Return (x, y) of the center of cell containing provided text 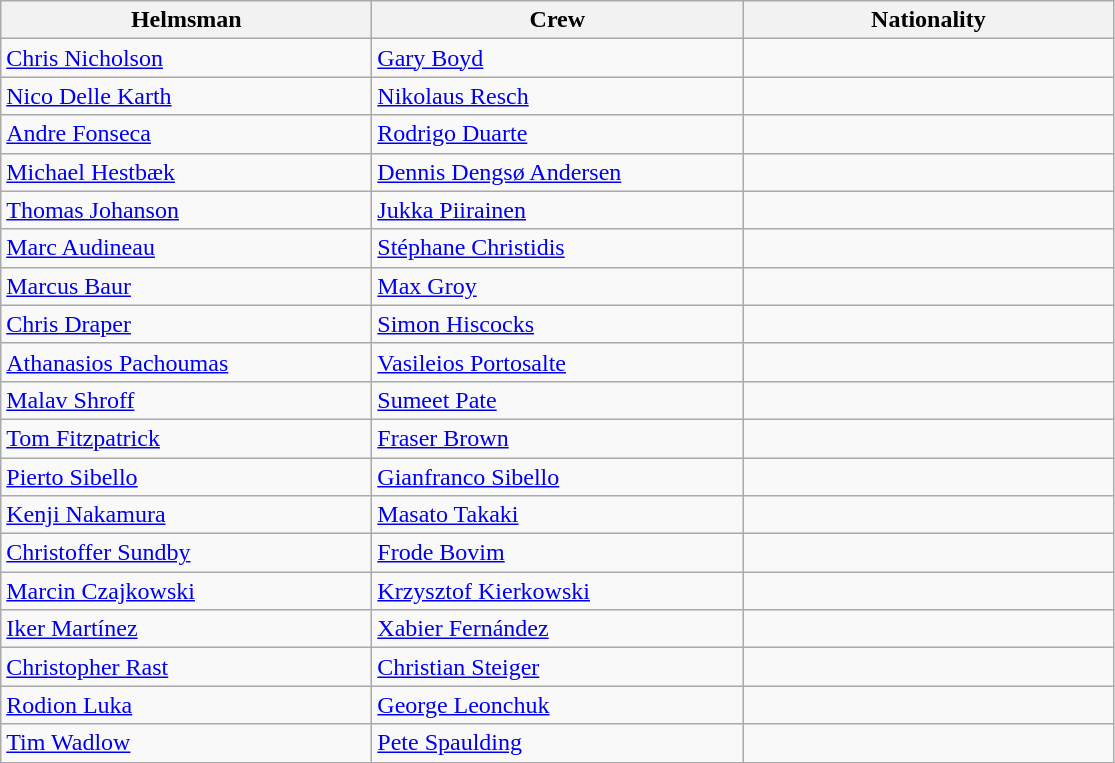
Tim Wadlow (186, 743)
Gianfranco Sibello (558, 477)
Krzysztof Kierkowski (558, 591)
Tom Fitzpatrick (186, 438)
Kenji Nakamura (186, 515)
Rodion Luka (186, 705)
Christoffer Sundby (186, 553)
Christopher Rast (186, 667)
Masato Takaki (558, 515)
Marcin Czajkowski (186, 591)
Athanasios Pachoumas (186, 362)
Pierto Sibello (186, 477)
Crew (558, 20)
Nationality (928, 20)
George Leonchuk (558, 705)
Andre Fonseca (186, 134)
Jukka Piirainen (558, 210)
Chris Draper (186, 324)
Michael Hestbæk (186, 172)
Vasileios Portosalte (558, 362)
Sumeet Pate (558, 400)
Frode Bovim (558, 553)
Xabier Fernández (558, 629)
Max Groy (558, 286)
Dennis Dengsø Andersen (558, 172)
Chris Nicholson (186, 58)
Nico Delle Karth (186, 96)
Christian Steiger (558, 667)
Helmsman (186, 20)
Thomas Johanson (186, 210)
Marcus Baur (186, 286)
Pete Spaulding (558, 743)
Iker Martínez (186, 629)
Malav Shroff (186, 400)
Gary Boyd (558, 58)
Marc Audineau (186, 248)
Stéphane Christidis (558, 248)
Rodrigo Duarte (558, 134)
Simon Hiscocks (558, 324)
Fraser Brown (558, 438)
Nikolaus Resch (558, 96)
